Output the (x, y) coordinate of the center of the cell containing the given text.  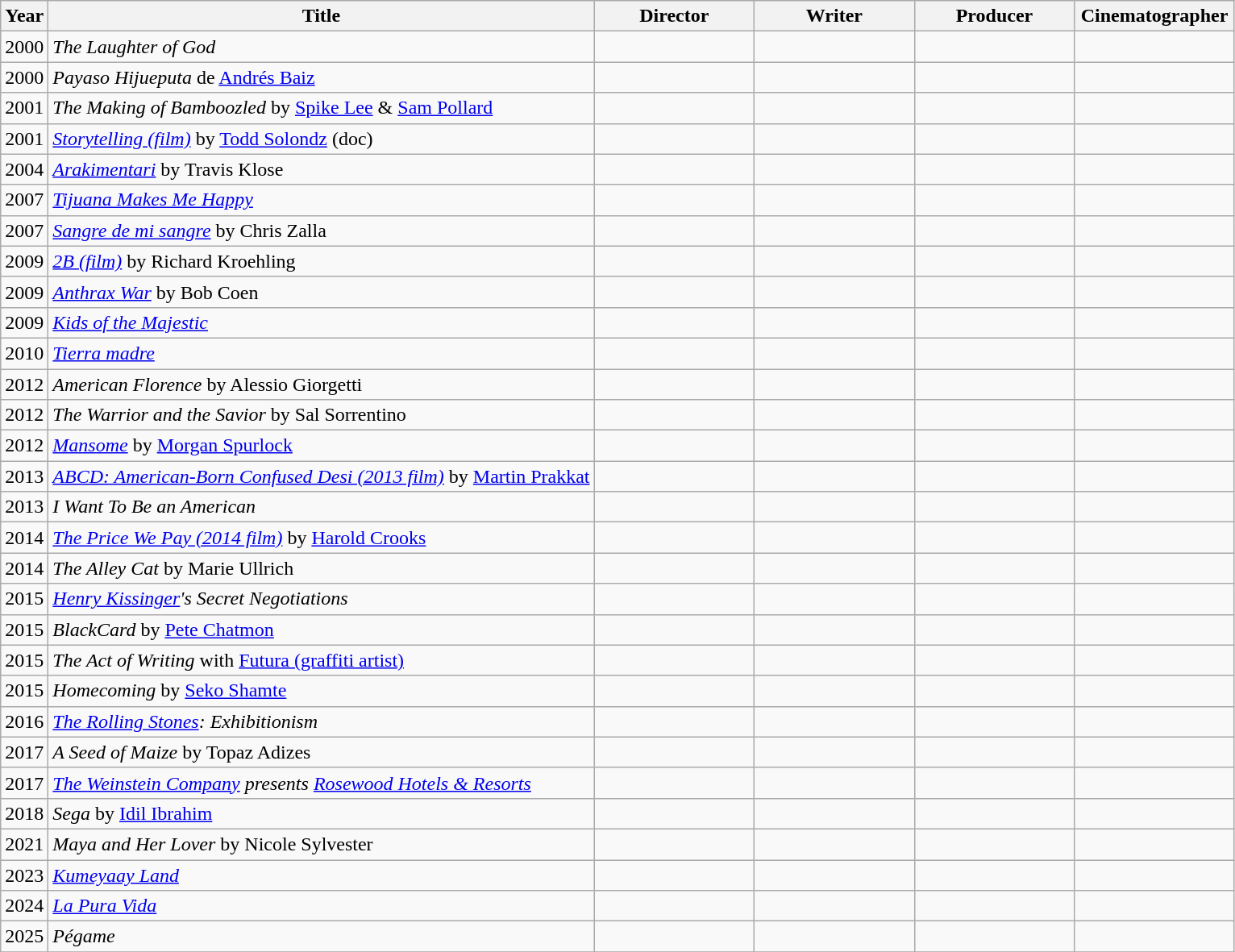
2016 (24, 721)
The Act of Writing with Futura (graffiti artist) (321, 660)
2018 (24, 813)
Kids of the Majestic (321, 322)
2004 (24, 169)
American Florence by Alessio Giorgetti (321, 385)
Maya and Her Lover by Nicole Sylvester (321, 844)
Henry Kissinger's Secret Negotiations (321, 599)
La Pura Vida (321, 906)
The Rolling Stones: Exhibitionism (321, 721)
Tierra madre (321, 353)
2010 (24, 353)
Kumeyaay Land (321, 875)
Storytelling (film) by Todd Solondz (doc) (321, 139)
2023 (24, 875)
I Want To Be an American (321, 507)
Arakimentari by Travis Klose (321, 169)
The Warrior and the Savior by Sal Sorrentino (321, 415)
Sega by Idil Ibrahim (321, 813)
The Making of Bamboozled by Spike Lee & Sam Pollard (321, 108)
Anthrax War by Bob Coen (321, 292)
A Seed of Maize by Topaz Adizes (321, 752)
Homecoming by Seko Shamte (321, 691)
Payaso Hijueputa de Andrés Baiz (321, 77)
Year (24, 16)
Sangre de mi sangre by Chris Zalla (321, 231)
Writer (835, 16)
2B (film) by Richard Kroehling (321, 261)
The Laughter of God (321, 47)
2024 (24, 906)
ABCD: American-Born Confused Desi (2013 film) by Martin Prakkat (321, 476)
BlackCard by Pete Chatmon (321, 630)
The Weinstein Company presents Rosewood Hotels & Resorts (321, 783)
The Price We Pay (2014 film) by Harold Crooks (321, 538)
Cinematographer (1154, 16)
Director (674, 16)
Producer (995, 16)
2021 (24, 844)
Title (321, 16)
2025 (24, 937)
The Alley Cat by Marie Ullrich (321, 568)
Tijuana Makes Me Happy (321, 200)
Pégame (321, 937)
Mansome by Morgan Spurlock (321, 446)
